Detect which cell encompasses the target text, then output its (x, y) center coordinate. 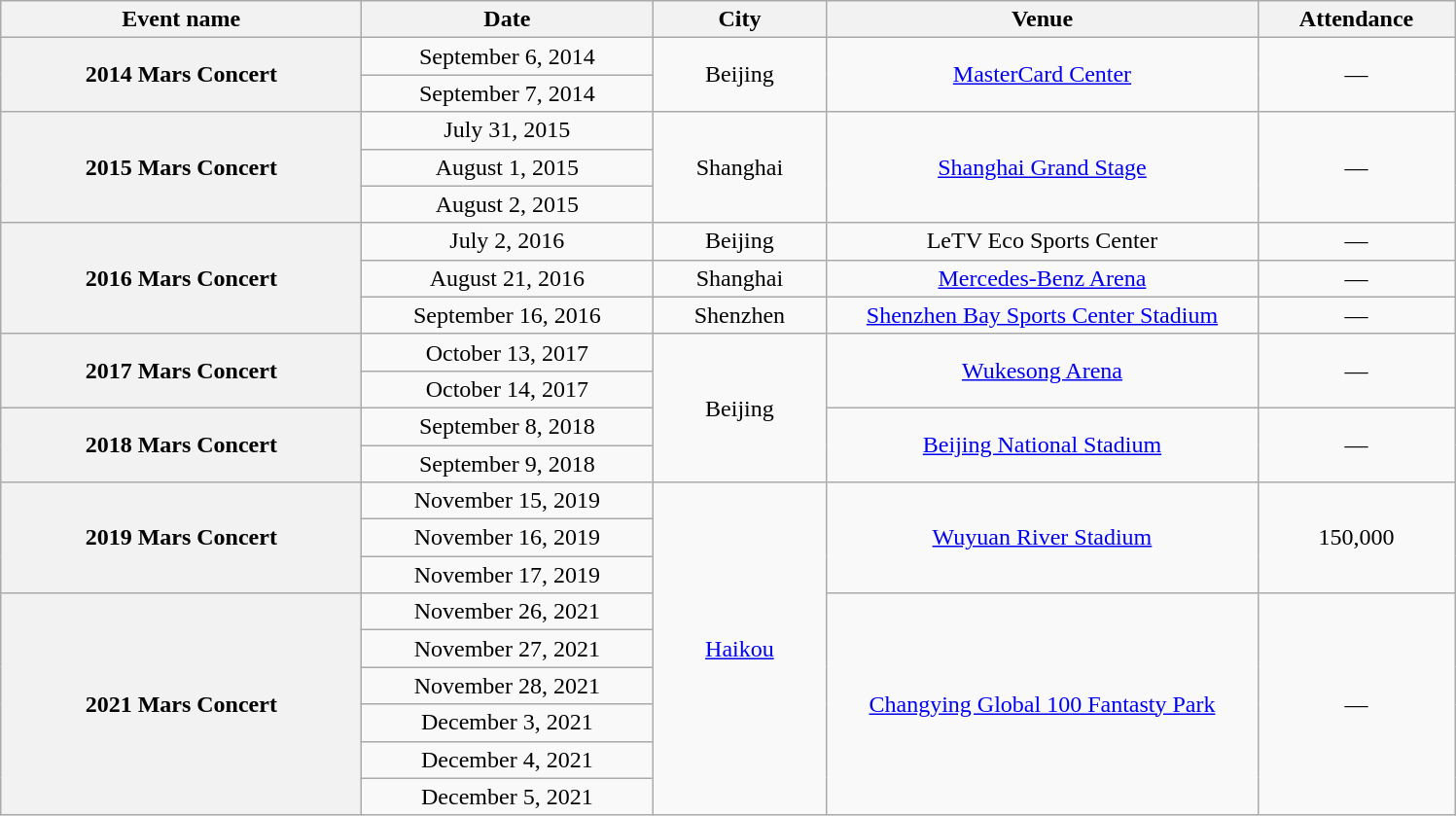
Changying Global 100 Fantasty Park (1043, 704)
2015 Mars Concert (181, 167)
July 2, 2016 (508, 241)
MasterCard Center (1043, 75)
July 31, 2015 (508, 130)
150,000 (1356, 538)
2017 Mars Concert (181, 371)
City (739, 19)
Event name (181, 19)
2018 Mars Concert (181, 444)
Attendance (1356, 19)
August 1, 2015 (508, 167)
September 8, 2018 (508, 426)
September 9, 2018 (508, 464)
December 3, 2021 (508, 723)
Shanghai Grand Stage (1043, 167)
Shenzhen (739, 315)
October 13, 2017 (508, 352)
Date (508, 19)
Haikou (739, 650)
Mercedes-Benz Arena (1043, 278)
October 14, 2017 (508, 389)
November 28, 2021 (508, 686)
2014 Mars Concert (181, 75)
November 15, 2019 (508, 501)
Venue (1043, 19)
September 6, 2014 (508, 56)
Wuyuan River Stadium (1043, 538)
2021 Mars Concert (181, 704)
December 4, 2021 (508, 760)
Beijing National Stadium (1043, 444)
2019 Mars Concert (181, 538)
August 21, 2016 (508, 278)
August 2, 2015 (508, 204)
November 26, 2021 (508, 612)
September 16, 2016 (508, 315)
November 27, 2021 (508, 649)
September 7, 2014 (508, 93)
November 16, 2019 (508, 538)
December 5, 2021 (508, 797)
Shenzhen Bay Sports Center Stadium (1043, 315)
LeTV Eco Sports Center (1043, 241)
November 17, 2019 (508, 575)
2016 Mars Concert (181, 278)
Wukesong Arena (1043, 371)
